Detect which cell encompasses the target text, then output its (x, y) center coordinate. 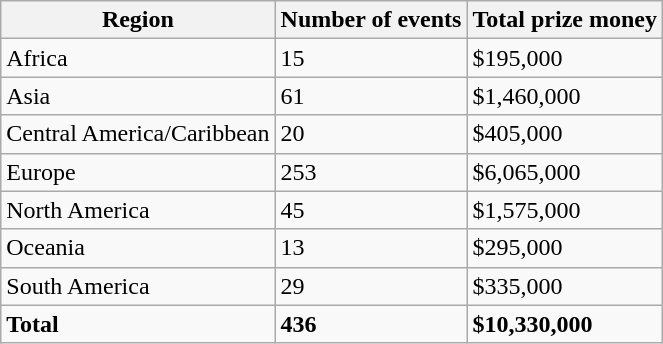
Region (138, 20)
Total (138, 324)
Europe (138, 172)
20 (371, 134)
$335,000 (564, 286)
436 (371, 324)
$295,000 (564, 248)
$1,575,000 (564, 210)
45 (371, 210)
$1,460,000 (564, 96)
$10,330,000 (564, 324)
$405,000 (564, 134)
Oceania (138, 248)
15 (371, 58)
$6,065,000 (564, 172)
South America (138, 286)
Africa (138, 58)
$195,000 (564, 58)
61 (371, 96)
253 (371, 172)
13 (371, 248)
Asia (138, 96)
Total prize money (564, 20)
29 (371, 286)
Central America/Caribbean (138, 134)
Number of events (371, 20)
North America (138, 210)
